Pinpoint the cell where the given text exists, returning its (x, y) midpoint coordinate. 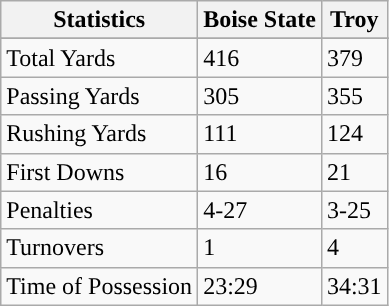
Total Yards (100, 58)
416 (260, 58)
3-25 (354, 210)
Statistics (100, 20)
124 (354, 134)
Rushing Yards (100, 134)
4 (354, 248)
Troy (354, 20)
355 (354, 96)
Penalties (100, 210)
First Downs (100, 172)
Passing Yards (100, 96)
4-27 (260, 210)
16 (260, 172)
Turnovers (100, 248)
Boise State (260, 20)
34:31 (354, 286)
379 (354, 58)
21 (354, 172)
111 (260, 134)
23:29 (260, 286)
Time of Possession (100, 286)
1 (260, 248)
305 (260, 96)
